Provide the [X, Y] coordinate of the cell's center where the given text is located.  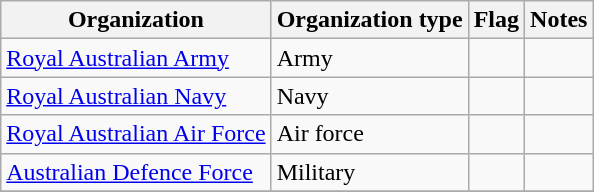
Organization type [370, 20]
Royal Australian Air Force [136, 134]
Royal Australian Army [136, 58]
Notes [559, 20]
Army [370, 58]
Royal Australian Navy [136, 96]
Australian Defence Force [136, 172]
Flag [496, 20]
Organization [136, 20]
Navy [370, 96]
Air force [370, 134]
Military [370, 172]
